Extract the [x, y] coordinate from the center of the cell holding the provided text.  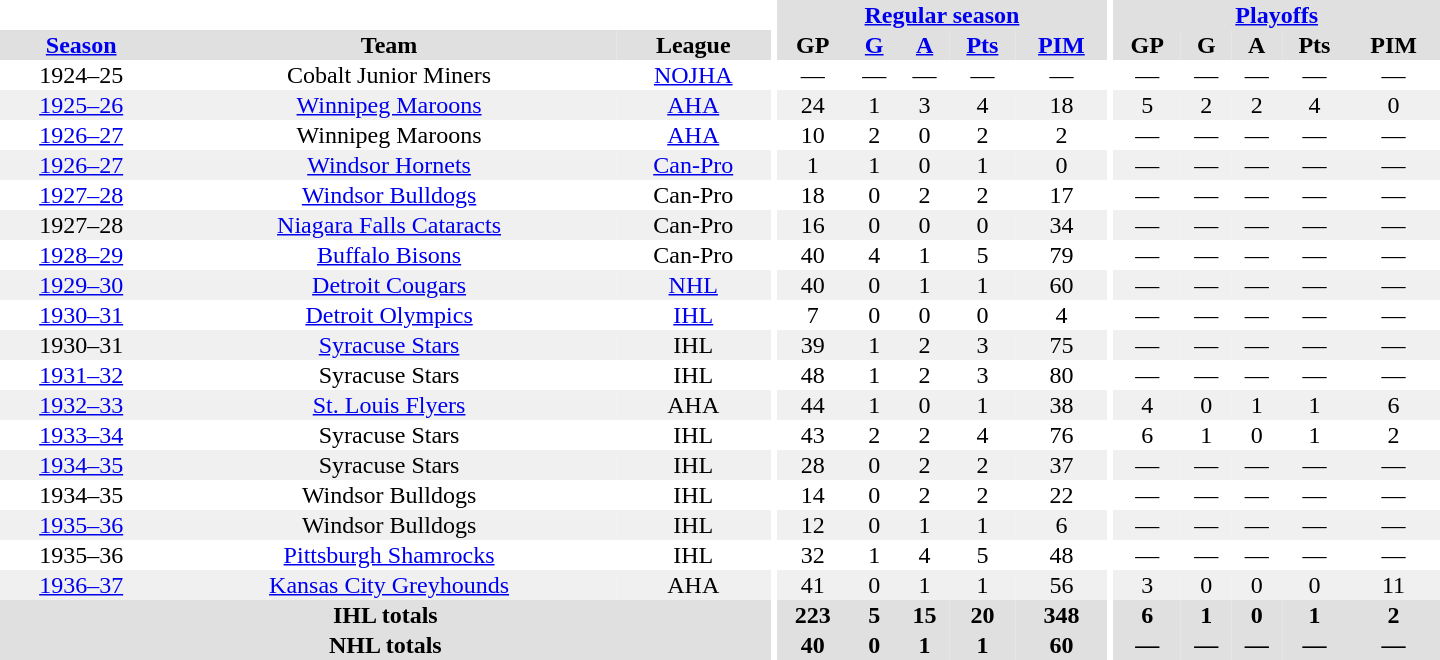
24 [812, 105]
Windsor Hornets [388, 165]
223 [812, 615]
38 [1062, 405]
IHL totals [386, 615]
41 [812, 585]
Team [388, 45]
80 [1062, 375]
Kansas City Greyhounds [388, 585]
17 [1062, 195]
32 [812, 555]
75 [1062, 345]
22 [1062, 495]
7 [812, 315]
Buffalo Bisons [388, 255]
NOJHA [694, 75]
League [694, 45]
10 [812, 135]
1932–33 [81, 405]
28 [812, 465]
NHL totals [386, 645]
79 [1062, 255]
Pittsburgh Shamrocks [388, 555]
44 [812, 405]
39 [812, 345]
1928–29 [81, 255]
1924–25 [81, 75]
NHL [694, 285]
1931–32 [81, 375]
76 [1062, 435]
1933–34 [81, 435]
Detroit Olympics [388, 315]
St. Louis Flyers [388, 405]
Regular season [942, 15]
Niagara Falls Cataracts [388, 225]
Season [81, 45]
Detroit Cougars [388, 285]
20 [982, 615]
348 [1062, 615]
Playoffs [1276, 15]
15 [924, 615]
34 [1062, 225]
37 [1062, 465]
1936–37 [81, 585]
Cobalt Junior Miners [388, 75]
43 [812, 435]
1929–30 [81, 285]
12 [812, 525]
14 [812, 495]
16 [812, 225]
56 [1062, 585]
11 [1394, 585]
1925–26 [81, 105]
